Locate the cell with the specified text and output its [X, Y] center coordinate. 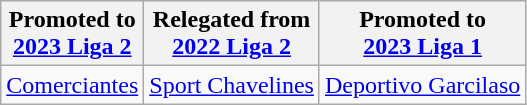
Deportivo Garcilaso [422, 85]
Promoted to2023 Liga 2 [72, 34]
Sport Chavelines [232, 85]
Comerciantes [72, 85]
Promoted to2023 Liga 1 [422, 34]
Relegated from2022 Liga 2 [232, 34]
